Provide the [x, y] coordinate of the cell's center where the given text is located.  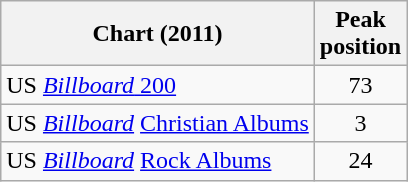
US Billboard Rock Albums [158, 161]
US Billboard Christian Albums [158, 123]
US Billboard 200 [158, 85]
73 [360, 85]
Chart (2011) [158, 34]
3 [360, 123]
24 [360, 161]
Peakposition [360, 34]
